Return the [X, Y] coordinate for the center point of the cell that contains the specified text.  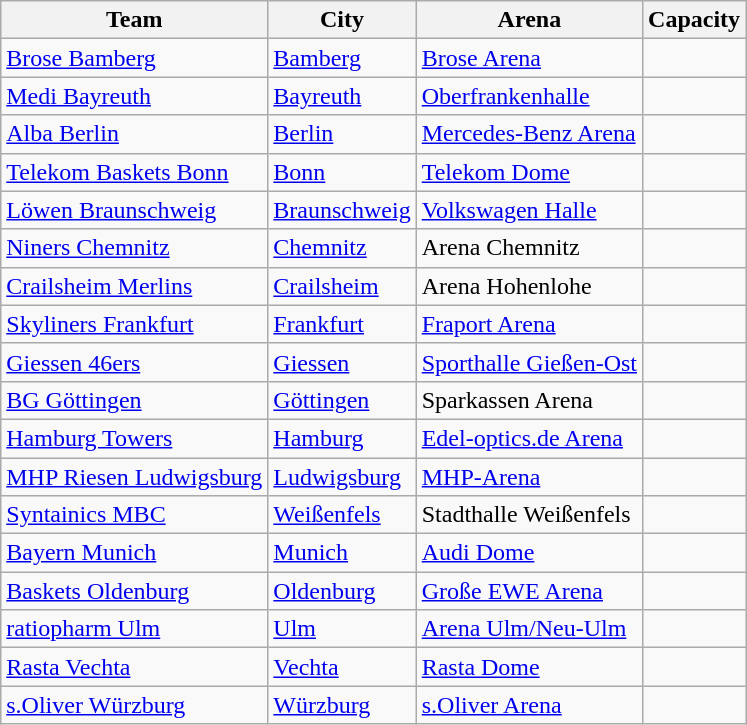
BG Göttingen [134, 400]
Chemnitz [342, 248]
Rasta Dome [529, 667]
Sparkassen Arena [529, 400]
Telekom Baskets Bonn [134, 172]
Arena [529, 20]
Brose Arena [529, 58]
Arena Ulm/Neu-Ulm [529, 629]
Mercedes-Benz Arena [529, 134]
Würzburg [342, 705]
s.Oliver Würzburg [134, 705]
Sporthalle Gießen-Ost [529, 362]
Löwen Braunschweig [134, 210]
Große EWE Arena [529, 591]
Hamburg [342, 438]
Hamburg Towers [134, 438]
Telekom Dome [529, 172]
Vechta [342, 667]
City [342, 20]
Bayreuth [342, 96]
Brose Bamberg [134, 58]
Göttingen [342, 400]
Ulm [342, 629]
ratiopharm Ulm [134, 629]
Oldenburg [342, 591]
Stadthalle Weißenfels [529, 515]
Bamberg [342, 58]
Weißenfels [342, 515]
Niners Chemnitz [134, 248]
Giessen [342, 362]
Arena Chemnitz [529, 248]
Munich [342, 553]
MHP Riesen Ludwigsburg [134, 477]
Berlin [342, 134]
Skyliners Frankfurt [134, 324]
Giessen 46ers [134, 362]
Oberfrankenhalle [529, 96]
Bayern Munich [134, 553]
Crailsheim [342, 286]
Audi Dome [529, 553]
s.Oliver Arena [529, 705]
Crailsheim Merlins [134, 286]
Alba Berlin [134, 134]
Team [134, 20]
MHP-Arena [529, 477]
Frankfurt [342, 324]
Syntainics MBC [134, 515]
Braunschweig [342, 210]
Edel-optics.de Arena [529, 438]
Arena Hohenlohe [529, 286]
Bonn [342, 172]
Rasta Vechta [134, 667]
Baskets Oldenburg [134, 591]
Medi Bayreuth [134, 96]
Capacity [694, 20]
Fraport Arena [529, 324]
Volkswagen Halle [529, 210]
Ludwigsburg [342, 477]
